Search for the cell housing the specified text and yield its (x, y) center coordinate. 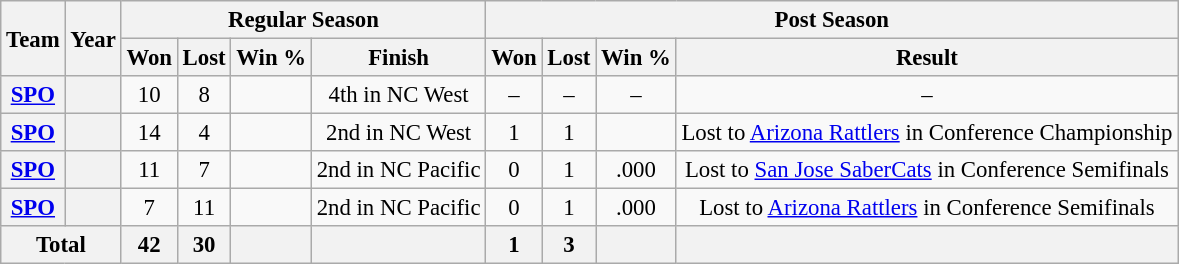
Team (33, 38)
10 (149, 95)
Finish (398, 58)
4 (204, 133)
Lost to San Jose SaberCats in Conference Semifinals (927, 170)
3 (569, 245)
8 (204, 95)
4th in NC West (398, 95)
Result (927, 58)
14 (149, 133)
30 (204, 245)
Regular Season (304, 20)
Lost to Arizona Rattlers in Conference Championship (927, 133)
Post Season (832, 20)
2nd in NC West (398, 133)
42 (149, 245)
Lost to Arizona Rattlers in Conference Semifinals (927, 208)
Total (61, 245)
Year (93, 38)
